Return the (X, Y) coordinate for the center point of the cell that contains the specified text.  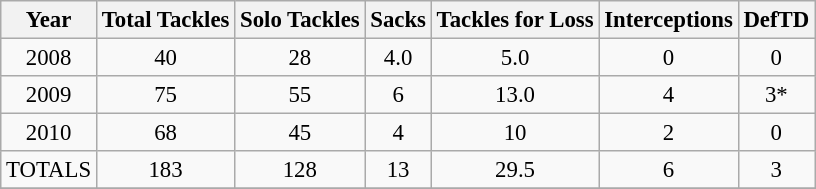
13.0 (515, 95)
TOTALS (49, 170)
3* (776, 95)
2010 (49, 133)
183 (165, 170)
128 (300, 170)
45 (300, 133)
5.0 (515, 58)
DefTD (776, 20)
2 (668, 133)
4.0 (398, 58)
13 (398, 170)
Year (49, 20)
29.5 (515, 170)
Sacks (398, 20)
Interceptions (668, 20)
2008 (49, 58)
75 (165, 95)
68 (165, 133)
Total Tackles (165, 20)
28 (300, 58)
10 (515, 133)
40 (165, 58)
3 (776, 170)
Tackles for Loss (515, 20)
2009 (49, 95)
55 (300, 95)
Solo Tackles (300, 20)
